Pinpoint the cell where the given text exists, returning its (X, Y) midpoint coordinate. 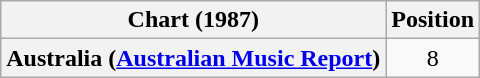
Position (433, 20)
Chart (1987) (194, 20)
8 (433, 58)
Australia (Australian Music Report) (194, 58)
